Return the [x, y] coordinate for the center point of the cell that contains the specified text.  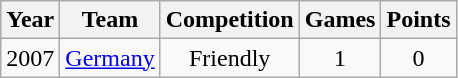
0 [418, 58]
Competition [230, 20]
1 [340, 58]
Games [340, 20]
2007 [30, 58]
Year [30, 20]
Team [110, 20]
Points [418, 20]
Germany [110, 58]
Friendly [230, 58]
